Search for the cell housing the specified text and yield its (X, Y) center coordinate. 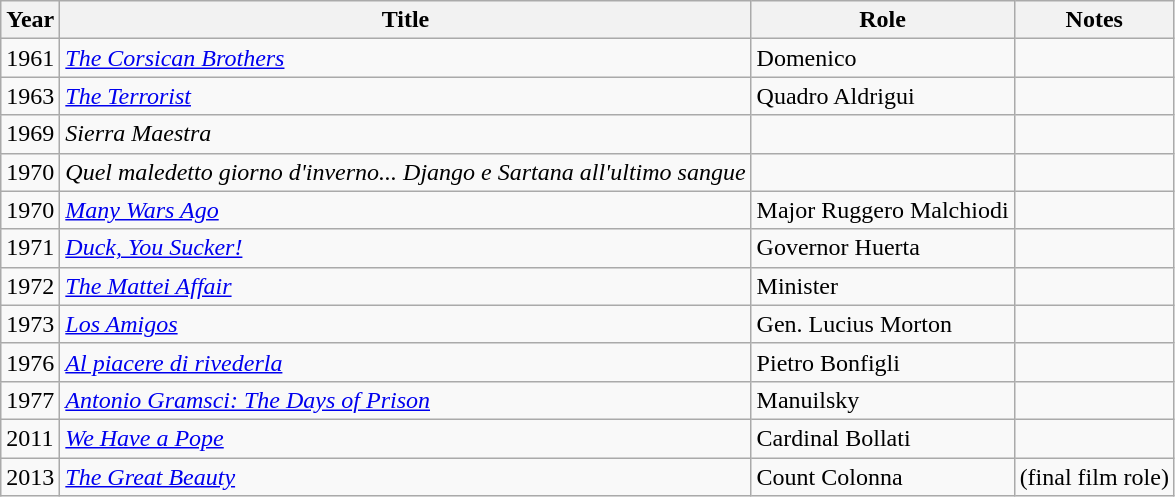
Minister (882, 286)
The Corsican Brothers (406, 58)
Cardinal Bollati (882, 438)
Governor Huerta (882, 248)
Year (30, 20)
Gen. Lucius Morton (882, 324)
1961 (30, 58)
1963 (30, 96)
The Great Beauty (406, 477)
Manuilsky (882, 400)
1972 (30, 286)
1973 (30, 324)
1969 (30, 134)
Title (406, 20)
1971 (30, 248)
Los Amigos (406, 324)
The Terrorist (406, 96)
1976 (30, 362)
Quel maledetto giorno d'inverno... Django e Sartana all'ultimo sangue (406, 172)
Al piacere di rivederla (406, 362)
(final film role) (1094, 477)
Quadro Aldrigui (882, 96)
Sierra Maestra (406, 134)
We Have a Pope (406, 438)
Many Wars Ago (406, 210)
Duck, You Sucker! (406, 248)
Role (882, 20)
1977 (30, 400)
Domenico (882, 58)
2011 (30, 438)
Count Colonna (882, 477)
Notes (1094, 20)
Pietro Bonfigli (882, 362)
Antonio Gramsci: The Days of Prison (406, 400)
The Mattei Affair (406, 286)
Major Ruggero Malchiodi (882, 210)
2013 (30, 477)
